Identify which cell holds the provided text, then report its (x, y) central coordinate. 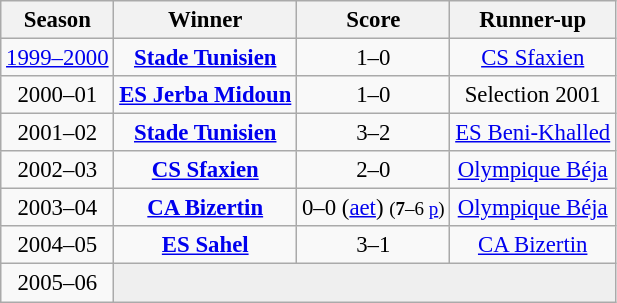
0–0 (aet) (7–6 p) (374, 208)
2003–04 (58, 208)
3–1 (374, 245)
Runner-up (533, 20)
2000–01 (58, 95)
2002–03 (58, 170)
2–0 (374, 170)
2001–02 (58, 133)
Season (58, 20)
Winner (206, 20)
2004–05 (58, 245)
ES Beni-Khalled (533, 133)
Score (374, 20)
1999–2000 (58, 58)
ES Sahel (206, 245)
2005–06 (58, 283)
3–2 (374, 133)
Selection 2001 (533, 95)
ES Jerba Midoun (206, 95)
